Return the (x, y) coordinate for the center point of the cell that contains the specified text.  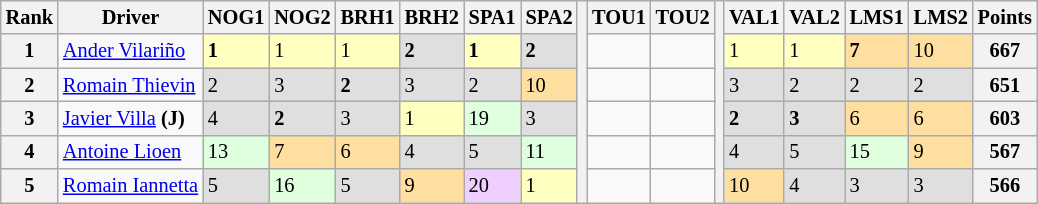
Rank (30, 17)
Romain Iannetta (130, 186)
TOU1 (619, 17)
567 (1005, 152)
Antoine Lioen (130, 152)
TOU2 (683, 17)
20 (492, 186)
BRH1 (368, 17)
VAL2 (814, 17)
NOG1 (236, 17)
Romain Thievin (130, 85)
NOG2 (302, 17)
LMS1 (877, 17)
15 (877, 152)
Ander Vilariño (130, 51)
VAL1 (754, 17)
566 (1005, 186)
603 (1005, 118)
SPA1 (492, 17)
651 (1005, 85)
BRH2 (432, 17)
SPA2 (550, 17)
Javier Villa (J) (130, 118)
19 (492, 118)
13 (236, 152)
667 (1005, 51)
Points (1005, 17)
LMS2 (941, 17)
Driver (130, 17)
11 (550, 152)
16 (302, 186)
